Identify which cell holds the provided text, then report its (X, Y) central coordinate. 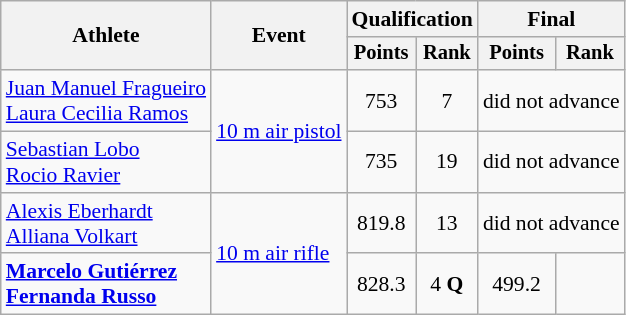
Marcelo GutiérrezFernanda Russo (106, 284)
4 Q (447, 284)
735 (382, 162)
10 m air pistol (278, 131)
Juan Manuel FragueiroLaura Cecilia Ramos (106, 100)
Qualification (412, 19)
Final (552, 19)
13 (447, 224)
Event (278, 36)
819.8 (382, 224)
Sebastian LoboRocio Ravier (106, 162)
Athlete (106, 36)
7 (447, 100)
828.3 (382, 284)
10 m air rifle (278, 254)
19 (447, 162)
499.2 (516, 284)
753 (382, 100)
Alexis EberhardtAlliana Volkart (106, 224)
